Identify which cell holds the provided text, then report its (x, y) central coordinate. 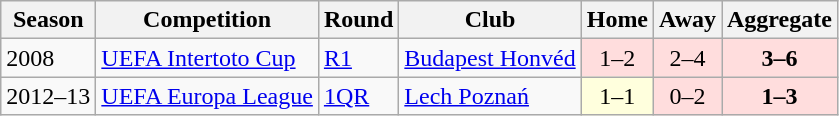
2008 (48, 58)
R1 (358, 58)
1QR (358, 96)
1–3 (780, 96)
2012–13 (48, 96)
Home (617, 20)
Lech Poznań (490, 96)
Aggregate (780, 20)
Away (688, 20)
1–1 (617, 96)
Budapest Honvéd (490, 58)
UEFA Intertoto Cup (208, 58)
UEFA Europa League (208, 96)
Season (48, 20)
1–2 (617, 58)
Competition (208, 20)
3–6 (780, 58)
Club (490, 20)
Round (358, 20)
2–4 (688, 58)
0–2 (688, 96)
